Capture the cell that displays the provided text and extract its [X, Y] central coordinate. 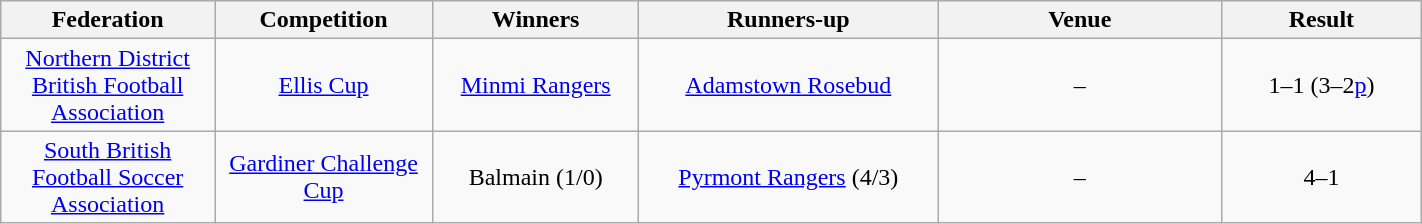
Federation [108, 20]
Northern District British Football Association [108, 85]
Competition [323, 20]
Winners [536, 20]
Adamstown Rosebud [788, 85]
Balmain (1/0) [536, 177]
Result [1322, 20]
Gardiner Challenge Cup [323, 177]
4–1 [1322, 177]
Minmi Rangers [536, 85]
Venue [1080, 20]
1–1 (3–2p) [1322, 85]
Pyrmont Rangers (4/3) [788, 177]
Runners-up [788, 20]
Ellis Cup [323, 85]
South British Football Soccer Association [108, 177]
